Pinpoint the cell where the given text exists, returning its (x, y) midpoint coordinate. 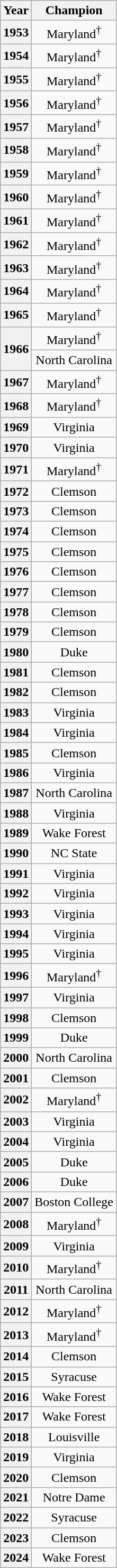
1985 (16, 753)
2019 (16, 1457)
2002 (16, 1100)
1978 (16, 612)
2024 (16, 1558)
1999 (16, 1038)
2008 (16, 1224)
2017 (16, 1417)
1986 (16, 773)
1983 (16, 712)
1959 (16, 173)
1961 (16, 221)
1963 (16, 267)
2011 (16, 1289)
1992 (16, 894)
1977 (16, 592)
1984 (16, 732)
2016 (16, 1397)
Year (16, 11)
2015 (16, 1377)
1982 (16, 692)
1970 (16, 448)
1967 (16, 383)
Notre Dame (74, 1497)
2021 (16, 1497)
1979 (16, 632)
2012 (16, 1312)
2023 (16, 1538)
1993 (16, 914)
1958 (16, 150)
2003 (16, 1121)
2005 (16, 1162)
1973 (16, 511)
1968 (16, 406)
1974 (16, 532)
1966 (16, 349)
1998 (16, 1018)
1976 (16, 572)
1969 (16, 428)
1971 (16, 469)
2004 (16, 1142)
2006 (16, 1182)
NC State (74, 853)
1981 (16, 672)
1996 (16, 976)
1957 (16, 127)
1955 (16, 79)
2010 (16, 1267)
1995 (16, 954)
1965 (16, 315)
1956 (16, 103)
2020 (16, 1477)
1988 (16, 813)
1972 (16, 491)
1980 (16, 652)
1975 (16, 552)
2000 (16, 1058)
2018 (16, 1437)
1989 (16, 833)
1954 (16, 56)
1990 (16, 853)
1953 (16, 33)
1964 (16, 292)
2009 (16, 1246)
Louisville (74, 1437)
1960 (16, 198)
Boston College (74, 1202)
2013 (16, 1335)
1987 (16, 793)
2001 (16, 1078)
Champion (74, 11)
2014 (16, 1357)
1994 (16, 934)
2022 (16, 1518)
1997 (16, 997)
2007 (16, 1202)
1962 (16, 244)
1991 (16, 874)
